Determine the [X, Y] coordinate at the center of the cell enclosing the given text.  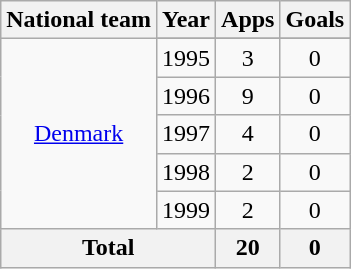
20 [248, 248]
1995 [186, 58]
Apps [248, 20]
9 [248, 96]
3 [248, 58]
1998 [186, 172]
Total [108, 248]
1996 [186, 96]
Year [186, 20]
1999 [186, 210]
National team [79, 20]
4 [248, 134]
Denmark [79, 134]
1997 [186, 134]
Goals [315, 20]
